For the text-containing cell, return its midpoint in (X, Y) coordinate format. 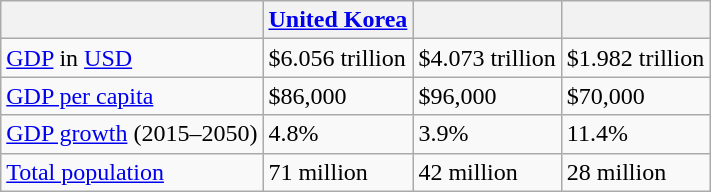
$96,000 (487, 96)
GDP in USD (132, 58)
Total population (132, 172)
42 million (487, 172)
United Korea (338, 20)
71 million (338, 172)
28 million (635, 172)
$4.073 trillion (487, 58)
11.4% (635, 134)
GDP per capita (132, 96)
$86,000 (338, 96)
GDP growth (2015–2050) (132, 134)
4.8% (338, 134)
$6.056 trillion (338, 58)
$1.982 trillion (635, 58)
$70,000 (635, 96)
3.9% (487, 134)
